Determine the [X, Y] coordinate at the center of the cell enclosing the given text.  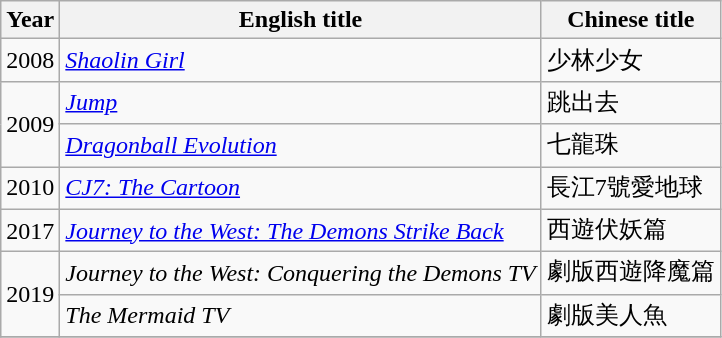
跳出去 [630, 102]
2009 [30, 124]
Dragonball Evolution [300, 146]
2010 [30, 188]
The Mermaid TV [300, 316]
劇版美人魚 [630, 316]
2019 [30, 294]
English title [300, 20]
劇版西遊降魔篇 [630, 274]
Year [30, 20]
2017 [30, 230]
Jump [300, 102]
CJ7: The Cartoon [300, 188]
西遊伏妖篇 [630, 230]
七龍珠 [630, 146]
少林少女 [630, 60]
Chinese title [630, 20]
長江7號愛地球 [630, 188]
Journey to the West: The Demons Strike Back [300, 230]
Journey to the West: Conquering the Demons TV [300, 274]
2008 [30, 60]
Shaolin Girl [300, 60]
